Search for the cell housing the specified text and yield its [x, y] center coordinate. 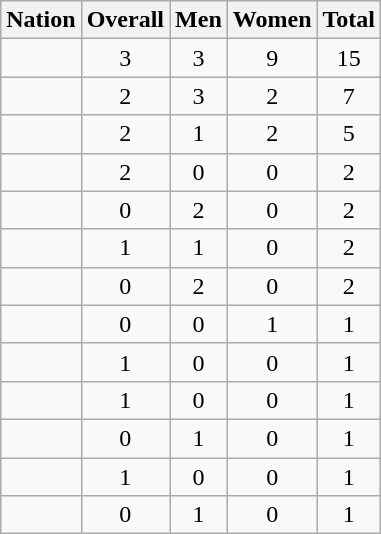
Men [199, 20]
Women [272, 20]
7 [349, 96]
Total [349, 20]
15 [349, 58]
9 [272, 58]
5 [349, 134]
Nation [41, 20]
Overall [125, 20]
